Output the [x, y] coordinate of the center of the cell containing the given text.  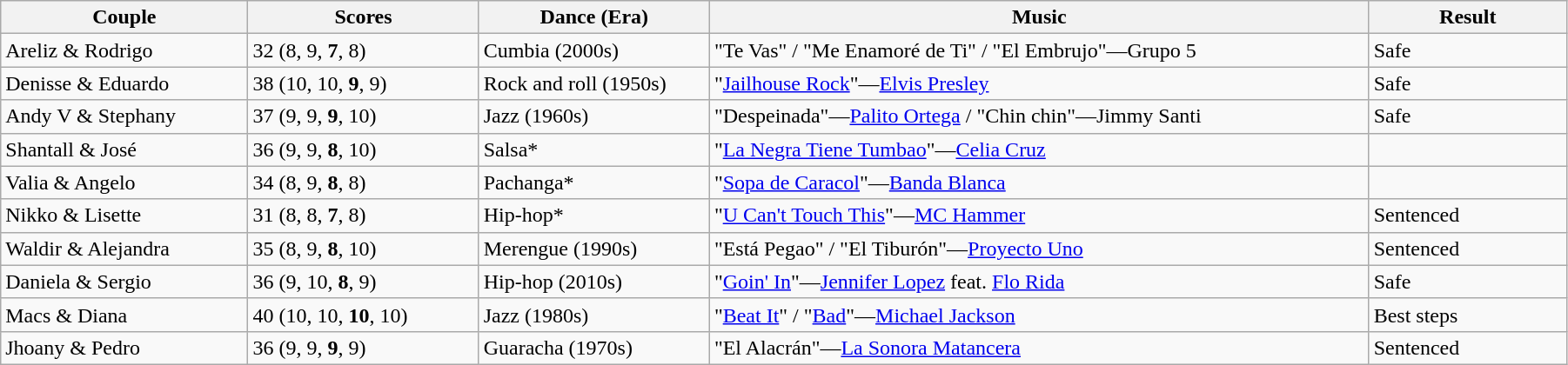
Salsa* [593, 149]
Denisse & Eduardo [124, 83]
Merengue (1990s) [593, 249]
"Goin' In"—Jennifer Lopez feat. Flo Rida [1039, 282]
Waldir & Alejandra [124, 249]
"Jailhouse Rock"—Elvis Presley [1039, 83]
Areliz & Rodrigo [124, 50]
"El Alacrán"—La Sonora Matancera [1039, 348]
Best steps [1467, 315]
40 (10, 10, 10, 10) [364, 315]
31 (8, 8, 7, 8) [364, 216]
Valia & Angelo [124, 182]
"Te Vas" / "Me Enamoré de Ti" / "El Embrujo"—Grupo 5 [1039, 50]
Couple [124, 17]
36 (9, 9, 8, 10) [364, 149]
Jazz (1960s) [593, 116]
Result [1467, 17]
Music [1039, 17]
Nikko & Lisette [124, 216]
Shantall & José [124, 149]
Dance (Era) [593, 17]
Hip-hop (2010s) [593, 282]
"La Negra Tiene Tumbao"—Celia Cruz [1039, 149]
Macs & Diana [124, 315]
Scores [364, 17]
38 (10, 10, 9, 9) [364, 83]
Daniela & Sergio [124, 282]
"Sopa de Caracol"—Banda Blanca [1039, 182]
"Despeinada"—Palito Ortega / "Chin chin"—Jimmy Santi [1039, 116]
36 (9, 10, 8, 9) [364, 282]
37 (9, 9, 9, 10) [364, 116]
34 (8, 9, 8, 8) [364, 182]
"U Can't Touch This"—MC Hammer [1039, 216]
Jhoany & Pedro [124, 348]
Andy V & Stephany [124, 116]
Pachanga* [593, 182]
35 (8, 9, 8, 10) [364, 249]
36 (9, 9, 9, 9) [364, 348]
Hip-hop* [593, 216]
32 (8, 9, 7, 8) [364, 50]
Jazz (1980s) [593, 315]
Guaracha (1970s) [593, 348]
"Beat It" / "Bad"—Michael Jackson [1039, 315]
"Está Pegao" / "El Tiburón"—Proyecto Uno [1039, 249]
Cumbia (2000s) [593, 50]
Rock and roll (1950s) [593, 83]
